Scan for the cell matching the given text and deliver its (x, y) coordinate at center. 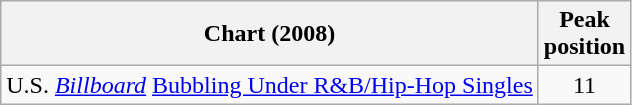
Chart (2008) (270, 34)
U.S. Billboard Bubbling Under R&B/Hip-Hop Singles (270, 85)
11 (584, 85)
Peakposition (584, 34)
